Find where the given text appears and provide that cell's center as (x, y) coordinate. 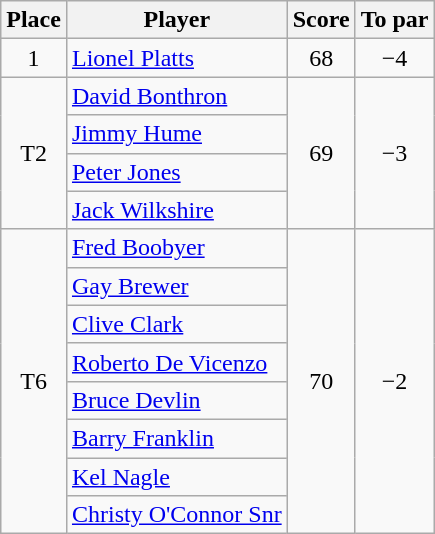
Peter Jones (176, 172)
Gay Brewer (176, 286)
Jimmy Hume (176, 134)
68 (321, 58)
Place (34, 20)
Bruce Devlin (176, 400)
−4 (394, 58)
Barry Franklin (176, 438)
69 (321, 153)
David Bonthron (176, 96)
Jack Wilkshire (176, 210)
Kel Nagle (176, 477)
Player (176, 20)
−2 (394, 381)
Fred Boobyer (176, 248)
Christy O'Connor Snr (176, 515)
Score (321, 20)
1 (34, 58)
T2 (34, 153)
Roberto De Vicenzo (176, 362)
70 (321, 381)
To par (394, 20)
−3 (394, 153)
Lionel Platts (176, 58)
Clive Clark (176, 324)
T6 (34, 381)
